Scan for the cell matching the given text and deliver its [x, y] coordinate at center. 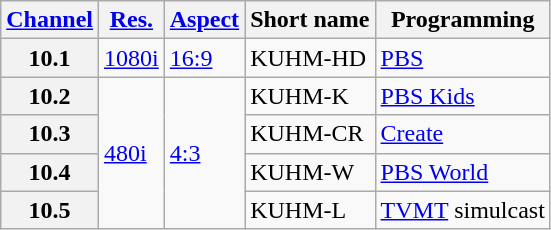
Res. [132, 20]
Programming [462, 20]
KUHM-L [310, 210]
KUHM-CR [310, 134]
10.2 [50, 96]
Aspect [204, 20]
TVMT simulcast [462, 210]
KUHM-HD [310, 58]
10.1 [50, 58]
16:9 [204, 58]
10.4 [50, 172]
480i [132, 153]
KUHM-K [310, 96]
Short name [310, 20]
PBS [462, 58]
KUHM-W [310, 172]
10.3 [50, 134]
PBS Kids [462, 96]
Create [462, 134]
10.5 [50, 210]
Channel [50, 20]
1080i [132, 58]
PBS World [462, 172]
4:3 [204, 153]
